Find where the given text appears and provide that cell's center as [x, y] coordinate. 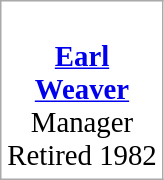
EarlWeaverManagerRetired 1982 [82, 90]
